Return the (x, y) coordinate for the center point of the cell that contains the specified text.  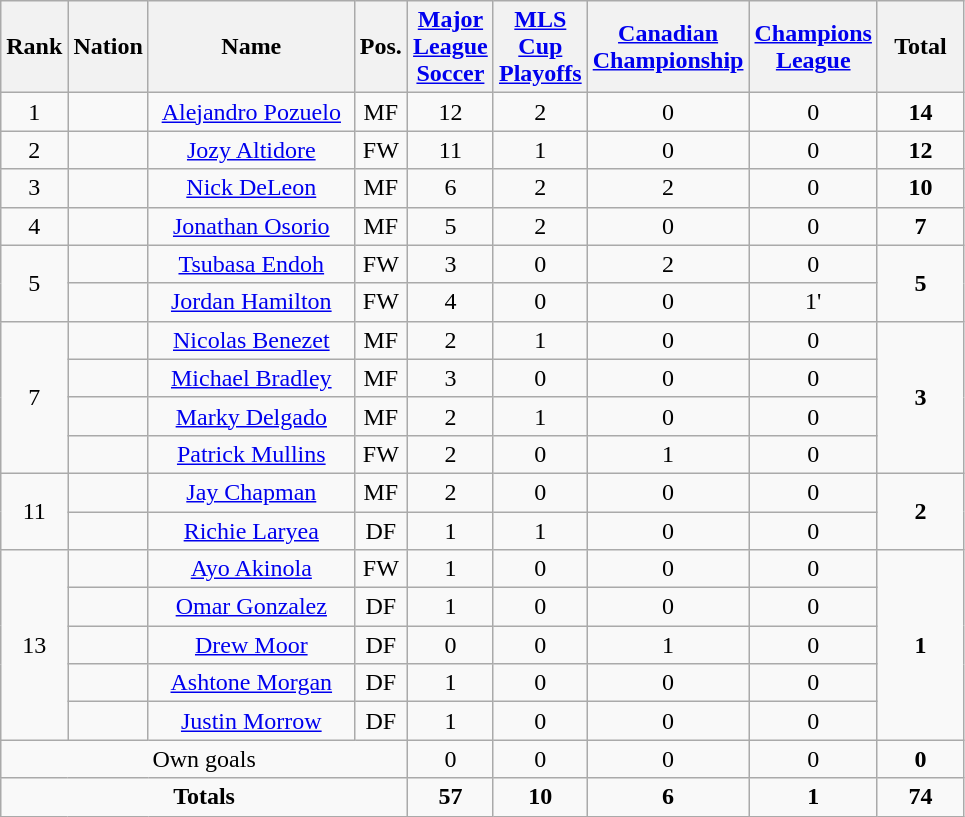
Richie Laryea (251, 531)
14 (920, 112)
Total (920, 47)
Tsubasa Endoh (251, 264)
Nation (108, 47)
13 (34, 645)
Michael Bradley (251, 378)
Nicolas Benezet (251, 340)
1' (813, 302)
Omar Gonzalez (251, 607)
Marky Delgado (251, 416)
MLS Cup Playoffs (540, 47)
Jonathan Osorio (251, 226)
Name (251, 47)
Major League Soccer (450, 47)
74 (920, 797)
Justin Morrow (251, 721)
Rank (34, 47)
Pos. (380, 47)
Champions League (813, 47)
57 (450, 797)
Totals (204, 797)
Alejandro Pozuelo (251, 112)
Canadian Championship (668, 47)
Jordan Hamilton (251, 302)
Jay Chapman (251, 492)
Nick DeLeon (251, 188)
Drew Moor (251, 645)
Ayo Akinola (251, 569)
Patrick Mullins (251, 454)
Jozy Altidore (251, 150)
Ashtone Morgan (251, 683)
Own goals (204, 759)
